Output the (X, Y) coordinate of the center of the cell containing the given text.  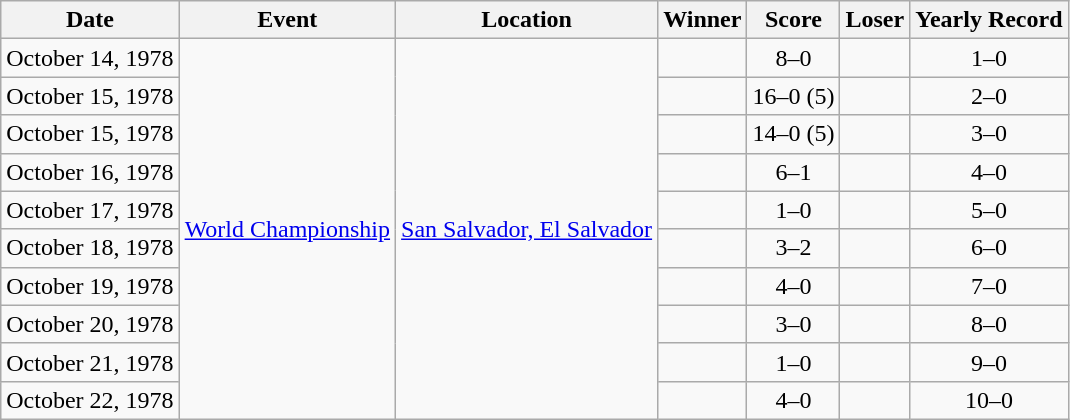
World Championship (287, 230)
6–0 (989, 248)
Event (287, 20)
October 21, 1978 (90, 362)
October 19, 1978 (90, 286)
2–0 (989, 96)
6–1 (794, 172)
9–0 (989, 362)
Loser (875, 20)
October 14, 1978 (90, 58)
5–0 (989, 210)
October 18, 1978 (90, 248)
Score (794, 20)
San Salvador, El Salvador (527, 230)
Location (527, 20)
14–0 (5) (794, 134)
October 17, 1978 (90, 210)
October 16, 1978 (90, 172)
Yearly Record (989, 20)
7–0 (989, 286)
October 20, 1978 (90, 324)
16–0 (5) (794, 96)
Winner (702, 20)
3–2 (794, 248)
Date (90, 20)
10–0 (989, 400)
October 22, 1978 (90, 400)
